Identify which cell holds the provided text, then report its (X, Y) central coordinate. 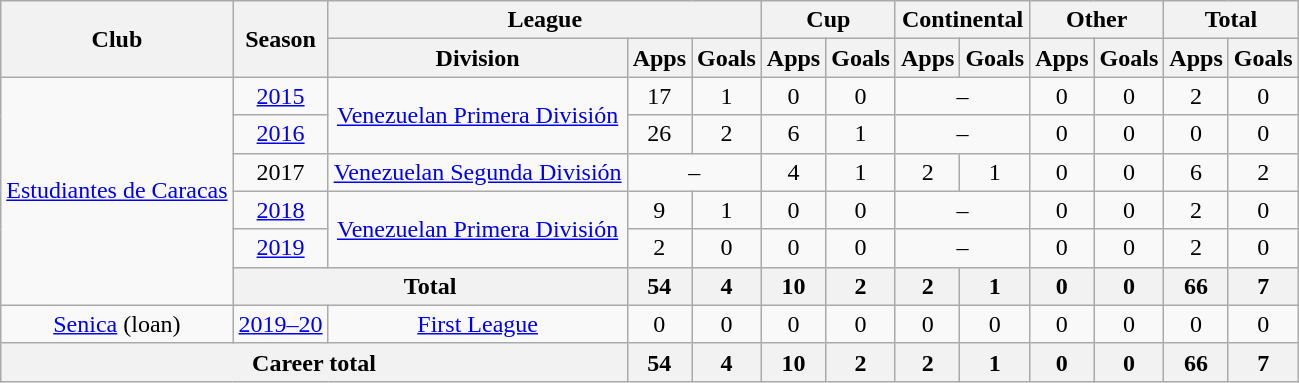
Continental (962, 20)
9 (659, 210)
Career total (314, 362)
2019 (280, 248)
26 (659, 134)
17 (659, 96)
2015 (280, 96)
Senica (loan) (117, 324)
Venezuelan Segunda División (478, 172)
Season (280, 39)
Other (1097, 20)
Division (478, 58)
Club (117, 39)
Cup (828, 20)
2017 (280, 172)
2019–20 (280, 324)
Estudiantes de Caracas (117, 191)
First League (478, 324)
2018 (280, 210)
League (544, 20)
2016 (280, 134)
